Return the [X, Y] coordinate for the center point of the cell that contains the specified text.  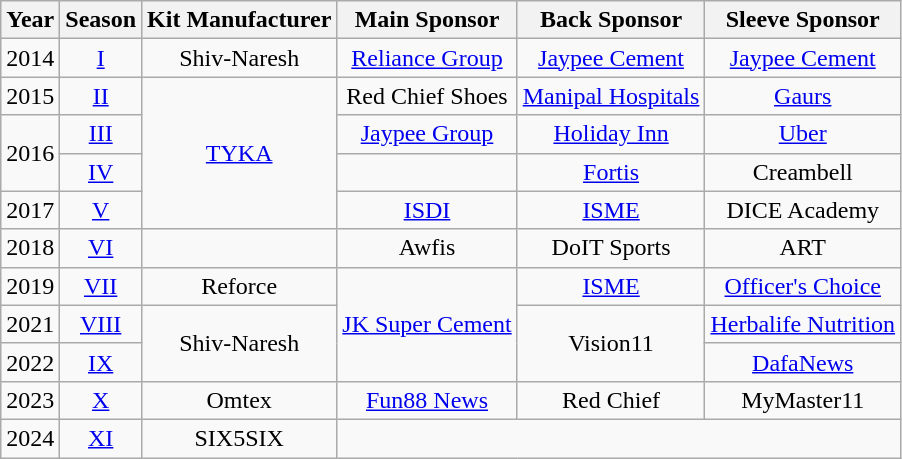
Vision11 [611, 343]
VII [101, 286]
VIII [101, 324]
Main Sponsor [427, 20]
Creambell [803, 172]
I [101, 58]
Awfis [427, 248]
2018 [30, 248]
Season [101, 20]
Holiday Inn [611, 134]
Fortis [611, 172]
Manipal Hospitals [611, 96]
X [101, 400]
Jaypee Group [427, 134]
2017 [30, 210]
DICE Academy [803, 210]
Reliance Group [427, 58]
DafaNews [803, 362]
Gaurs [803, 96]
XI [101, 438]
Red Chief Shoes [427, 96]
Herbalife Nutrition [803, 324]
MyMaster11 [803, 400]
Red Chief [611, 400]
2016 [30, 153]
Kit Manufacturer [240, 20]
2015 [30, 96]
2024 [30, 438]
Back Sponsor [611, 20]
Year [30, 20]
V [101, 210]
2014 [30, 58]
Reforce [240, 286]
III [101, 134]
DoIT Sports [611, 248]
ART [803, 248]
2019 [30, 286]
Uber [803, 134]
SIX5SIX [240, 438]
JK Super Cement [427, 324]
IV [101, 172]
Omtex [240, 400]
Sleeve Sponsor [803, 20]
2023 [30, 400]
II [101, 96]
Fun88 News [427, 400]
VI [101, 248]
IX [101, 362]
2021 [30, 324]
TYKA [240, 153]
Officer's Choice [803, 286]
ISDI [427, 210]
2022 [30, 362]
